Pinpoint the cell where the given text exists, returning its [x, y] midpoint coordinate. 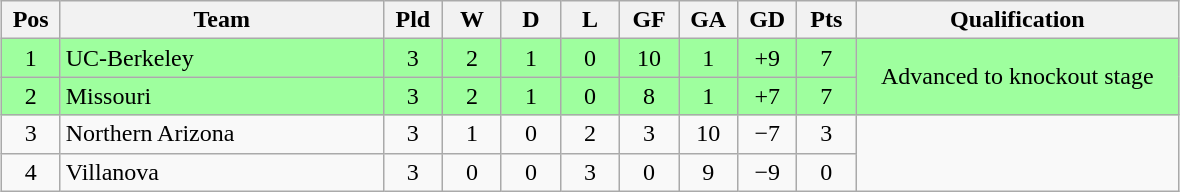
GA [708, 20]
+7 [768, 96]
Missouri [222, 96]
GD [768, 20]
Advanced to knockout stage [1018, 77]
UC-Berkeley [222, 58]
+9 [768, 58]
Northern Arizona [222, 134]
Pld [412, 20]
Team [222, 20]
Pos [30, 20]
8 [650, 96]
GF [650, 20]
Villanova [222, 172]
9 [708, 172]
−7 [768, 134]
Pts [826, 20]
W [472, 20]
D [530, 20]
−9 [768, 172]
4 [30, 172]
Qualification [1018, 20]
L [590, 20]
